Extract the [x, y] coordinate from the center of the cell holding the provided text.  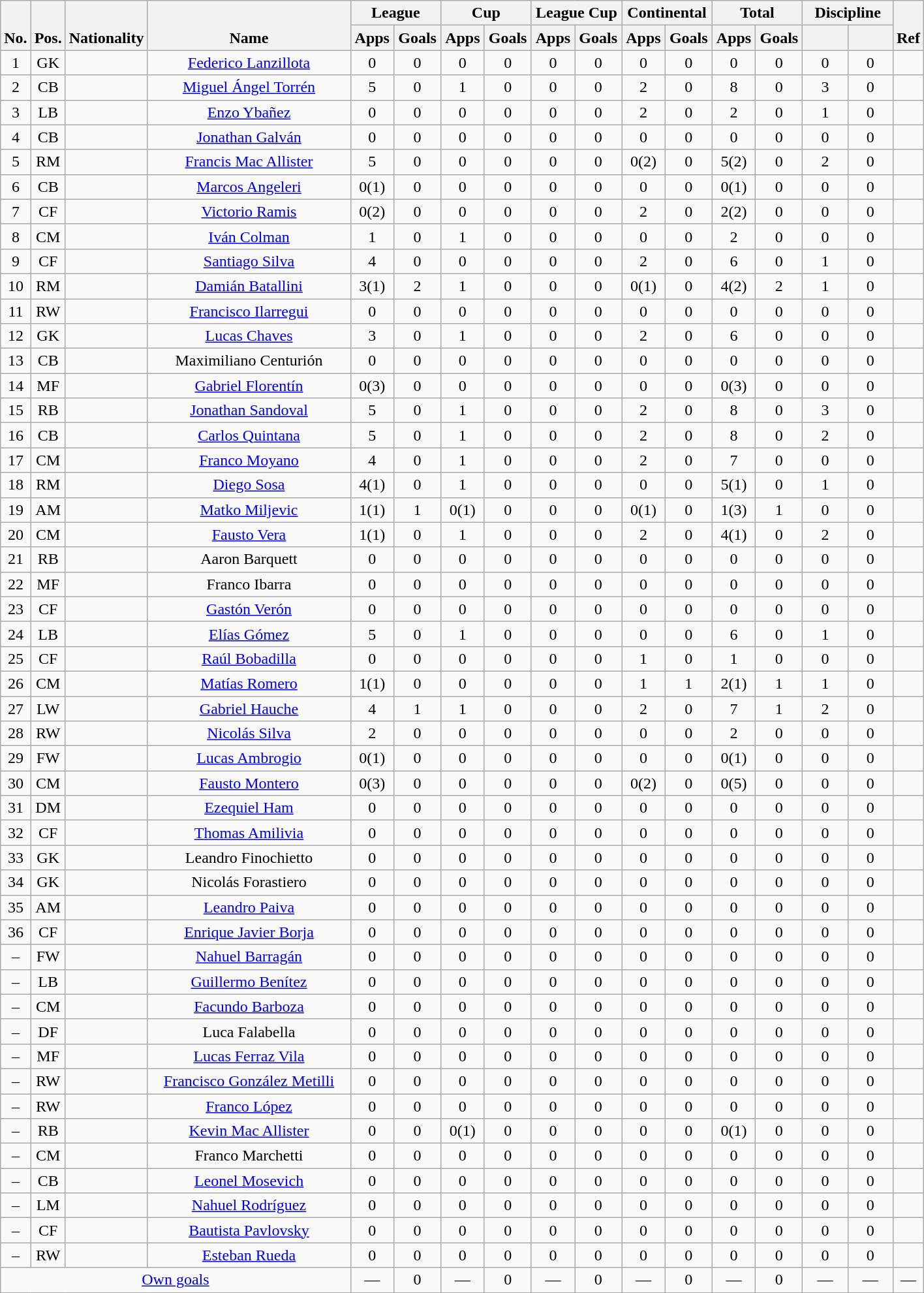
Franco Marchetti [249, 1156]
Francisco González Metilli [249, 1081]
25 [16, 659]
Victorio Ramis [249, 211]
Aaron Barquett [249, 559]
23 [16, 609]
24 [16, 634]
Ezequiel Ham [249, 808]
Lucas Chaves [249, 336]
Enzo Ybañez [249, 112]
Total [757, 13]
26 [16, 683]
11 [16, 311]
13 [16, 361]
Jonathan Sandoval [249, 411]
Francis Mac Allister [249, 162]
Iván Colman [249, 236]
Marcos Angeleri [249, 187]
Franco López [249, 1106]
15 [16, 411]
DM [48, 808]
Continental [667, 13]
Francisco Ilarregui [249, 311]
22 [16, 584]
Fausto Vera [249, 535]
Leandro Paiva [249, 907]
30 [16, 783]
Nahuel Rodríguez [249, 1206]
21 [16, 559]
34 [16, 882]
Own goals [176, 1280]
Bautista Pavlovsky [249, 1230]
Matko Miljevic [249, 510]
Franco Moyano [249, 460]
18 [16, 485]
Lucas Ambrogio [249, 758]
Guillermo Benítez [249, 982]
Santiago Silva [249, 261]
League [395, 13]
19 [16, 510]
3(1) [372, 286]
16 [16, 435]
Nationality [106, 25]
12 [16, 336]
Enrique Javier Borja [249, 932]
35 [16, 907]
Thomas Amilivia [249, 833]
28 [16, 734]
Matías Romero [249, 683]
Carlos Quintana [249, 435]
Fausto Montero [249, 783]
League Cup [577, 13]
9 [16, 261]
Jonathan Galván [249, 137]
Luca Falabella [249, 1031]
Kevin Mac Allister [249, 1131]
Pos. [48, 25]
Gastón Verón [249, 609]
14 [16, 386]
1(3) [733, 510]
Federico Lanzillota [249, 63]
Discipline [848, 13]
Lucas Ferraz Vila [249, 1056]
Esteban Rueda [249, 1255]
Leonel Mosevich [249, 1181]
36 [16, 932]
Nicolás Silva [249, 734]
Nicolás Forastiero [249, 882]
No. [16, 25]
Franco Ibarra [249, 584]
2(1) [733, 683]
31 [16, 808]
2(2) [733, 211]
Elías Gómez [249, 634]
0(5) [733, 783]
5(2) [733, 162]
32 [16, 833]
Raúl Bobadilla [249, 659]
10 [16, 286]
Maximiliano Centurión [249, 361]
Gabriel Hauche [249, 708]
Cup [487, 13]
Damián Batallini [249, 286]
17 [16, 460]
Miguel Ángel Torrén [249, 87]
5(1) [733, 485]
Gabriel Florentín [249, 386]
LM [48, 1206]
Name [249, 25]
DF [48, 1031]
29 [16, 758]
Leandro Finochietto [249, 858]
Nahuel Barragán [249, 957]
20 [16, 535]
4(2) [733, 286]
27 [16, 708]
33 [16, 858]
LW [48, 708]
Ref [908, 25]
Facundo Barboza [249, 1006]
Diego Sosa [249, 485]
